Determine the (X, Y) coordinate at the center of the cell enclosing the given text.  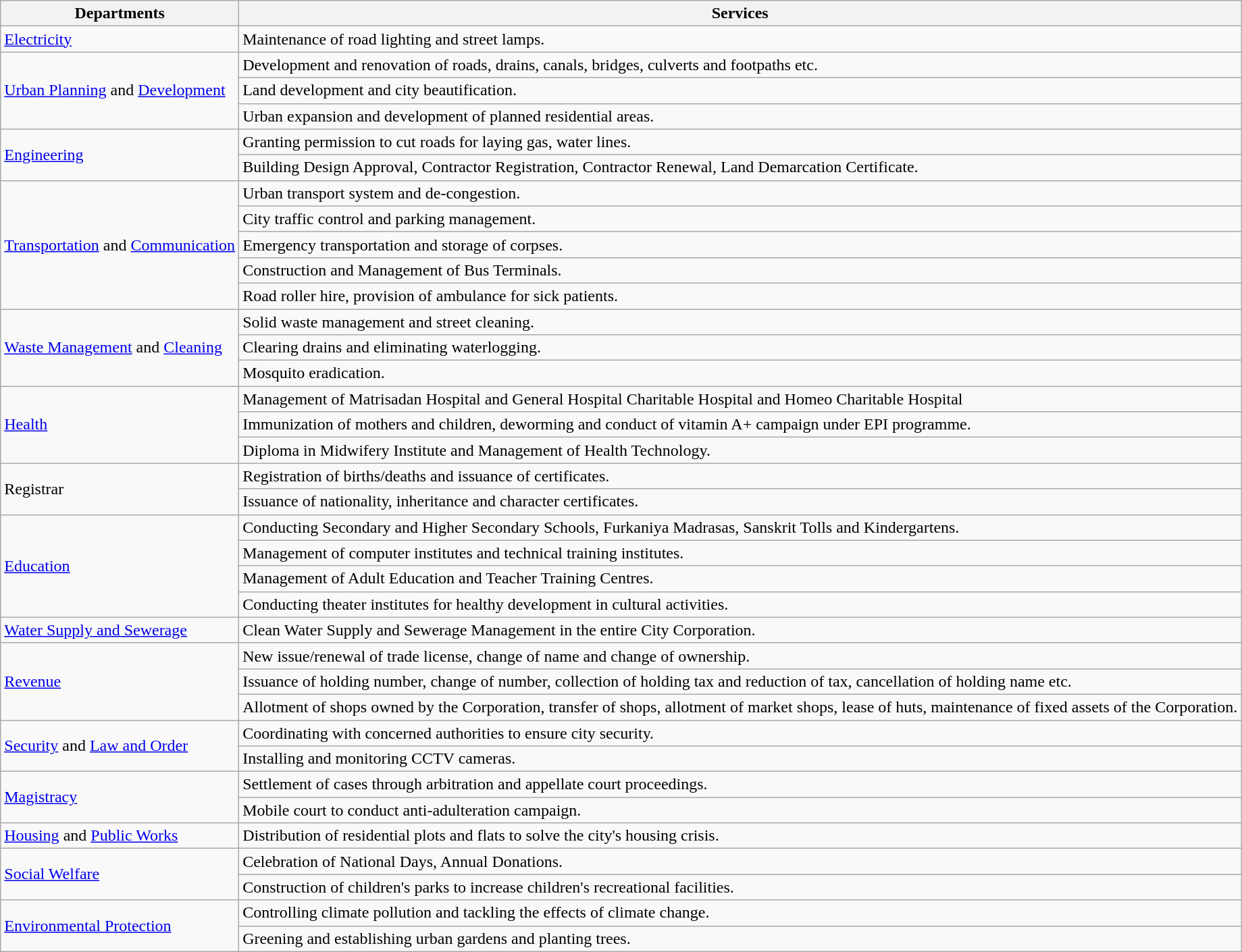
Clean Water Supply and Sewerage Management in the entire City Corporation. (740, 630)
Development and renovation of roads, drains, canals, bridges, culverts and footpaths etc. (740, 65)
City traffic control and parking management. (740, 219)
Services (740, 14)
Urban expansion and development of planned residential areas. (740, 116)
Greening and establishing urban gardens and planting trees. (740, 938)
Celebration of National Days, Annual Donations. (740, 862)
Urban Planning and Development (120, 90)
Housing and Public Works (120, 836)
Mosquito eradication. (740, 373)
Conducting theater institutes for healthy development in cultural activities. (740, 604)
Issuance of nationality, inheritance and character certificates. (740, 502)
Water Supply and Sewerage (120, 630)
Management of computer institutes and technical training institutes. (740, 553)
Emergency transportation and storage of corpses. (740, 244)
Waste Management and Cleaning (120, 348)
Diploma in Midwifery Institute and Management of Health Technology. (740, 450)
Coordinating with concerned authorities to ensure city security. (740, 733)
Urban transport system and de-congestion. (740, 193)
Distribution of residential plots and flats to solve the city's housing crisis. (740, 836)
Land development and city beautification. (740, 90)
Installing and monitoring CCTV cameras. (740, 759)
Construction and Management of Bus Terminals. (740, 270)
Clearing drains and eliminating waterlogging. (740, 348)
Health (120, 425)
Registrar (120, 489)
Maintenance of road lighting and street lamps. (740, 39)
Controlling climate pollution and tackling the effects of climate change. (740, 913)
Engineering (120, 155)
Road roller hire, provision of ambulance for sick patients. (740, 296)
Revenue (120, 681)
Granting permission to cut roads for laying gas, water lines. (740, 142)
Transportation and Communication (120, 244)
Electricity (120, 39)
Conducting Secondary and Higher Secondary Schools, Furkaniya Madrasas, Sanskrit Tolls and Kindergartens. (740, 527)
Settlement of cases through arbitration and appellate court proceedings. (740, 785)
New issue/renewal of trade license, change of name and change of ownership. (740, 656)
Departments (120, 14)
Security and Law and Order (120, 745)
Magistracy (120, 797)
Construction of children's parks to increase children's recreational facilities. (740, 887)
Management of Adult Education and Teacher Training Centres. (740, 579)
Building Design Approval, Contractor Registration, Contractor Renewal, Land Demarcation Certificate. (740, 167)
Mobile court to conduct anti-adulteration campaign. (740, 810)
Social Welfare (120, 874)
Immunization of mothers and children, deworming and conduct of vitamin A+ campaign under EPI programme. (740, 425)
Environmental Protection (120, 926)
Education (120, 566)
Solid waste management and street cleaning. (740, 322)
Issuance of holding number, change of number, collection of holding tax and reduction of tax, cancellation of holding name etc. (740, 681)
Management of Matrisadan Hospital and General Hospital Charitable Hospital and Homeo Charitable Hospital (740, 399)
Registration of births/deaths and issuance of certificates. (740, 476)
